Pinpoint the cell where the given text exists, returning its (x, y) midpoint coordinate. 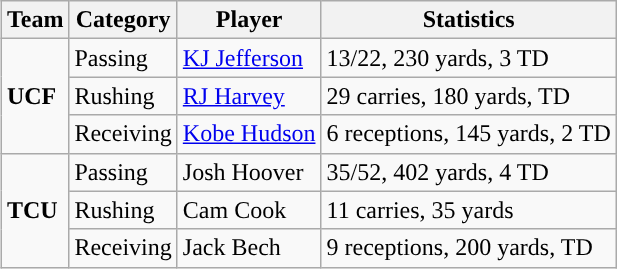
29 carries, 180 yards, TD (468, 96)
13/22, 230 yards, 3 TD (468, 58)
TCU (35, 210)
35/52, 402 yards, 4 TD (468, 172)
Statistics (468, 20)
RJ Harvey (249, 96)
KJ Jefferson (249, 58)
Cam Cook (249, 210)
6 receptions, 145 yards, 2 TD (468, 134)
Jack Bech (249, 248)
UCF (35, 96)
Josh Hoover (249, 172)
Kobe Hudson (249, 134)
Player (249, 20)
11 carries, 35 yards (468, 210)
9 receptions, 200 yards, TD (468, 248)
Category (123, 20)
Team (35, 20)
